Return [x, y] of the center of cell containing provided text 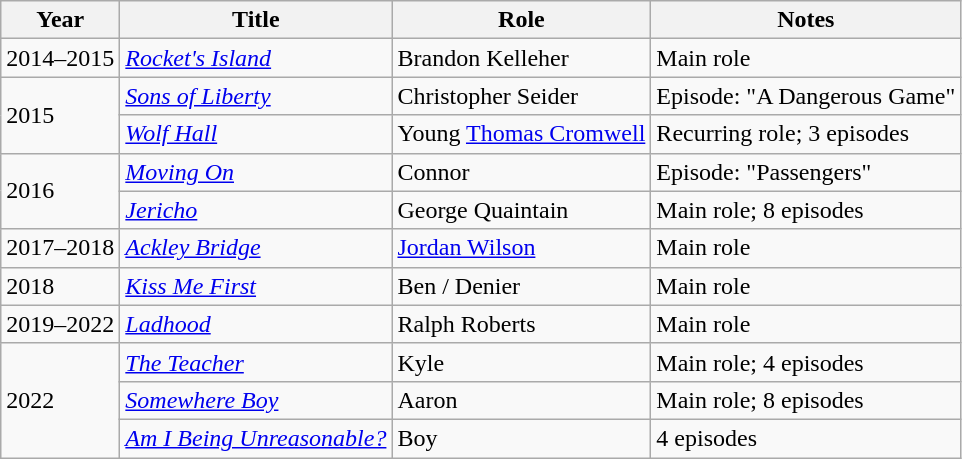
Role [522, 20]
Recurring role; 3 episodes [806, 134]
Notes [806, 20]
Connor [522, 172]
Ralph Roberts [522, 324]
Episode: "Passengers" [806, 172]
Jordan Wilson [522, 248]
Aaron [522, 400]
Year [60, 20]
Wolf Hall [256, 134]
4 episodes [806, 438]
Brandon Kelleher [522, 58]
Ladhood [256, 324]
Sons of Liberty [256, 96]
Ackley Bridge [256, 248]
2019–2022 [60, 324]
Am I Being Unreasonable? [256, 438]
Young Thomas Cromwell [522, 134]
2016 [60, 191]
Kiss Me First [256, 286]
2018 [60, 286]
Jericho [256, 210]
Main role; 4 episodes [806, 362]
2015 [60, 115]
Moving On [256, 172]
Somewhere Boy [256, 400]
2014–2015 [60, 58]
Ben / Denier [522, 286]
Episode: "A Dangerous Game" [806, 96]
2017–2018 [60, 248]
George Quaintain [522, 210]
The Teacher [256, 362]
Boy [522, 438]
Title [256, 20]
Rocket's Island [256, 58]
2022 [60, 400]
Kyle [522, 362]
Christopher Seider [522, 96]
